Locate the cell with the specified text and output its (x, y) center coordinate. 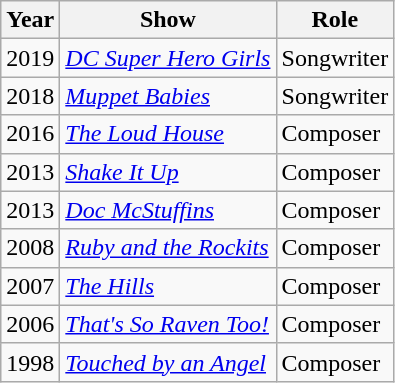
Ruby and the Rockits (168, 248)
2016 (30, 134)
DC Super Hero Girls (168, 58)
The Hills (168, 286)
2006 (30, 324)
Shake It Up (168, 172)
Doc McStuffins (168, 210)
2019 (30, 58)
The Loud House (168, 134)
2007 (30, 286)
Role (335, 20)
Year (30, 20)
That's So Raven Too! (168, 324)
1998 (30, 362)
Muppet Babies (168, 96)
2018 (30, 96)
Touched by an Angel (168, 362)
2008 (30, 248)
Show (168, 20)
